Return the (x, y) coordinate for the center point of the cell that contains the specified text.  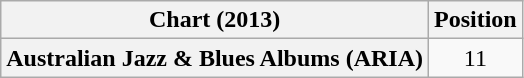
Chart (2013) (215, 20)
Australian Jazz & Blues Albums (ARIA) (215, 58)
Position (476, 20)
11 (476, 58)
